Identify which cell holds the provided text, then report its [X, Y] central coordinate. 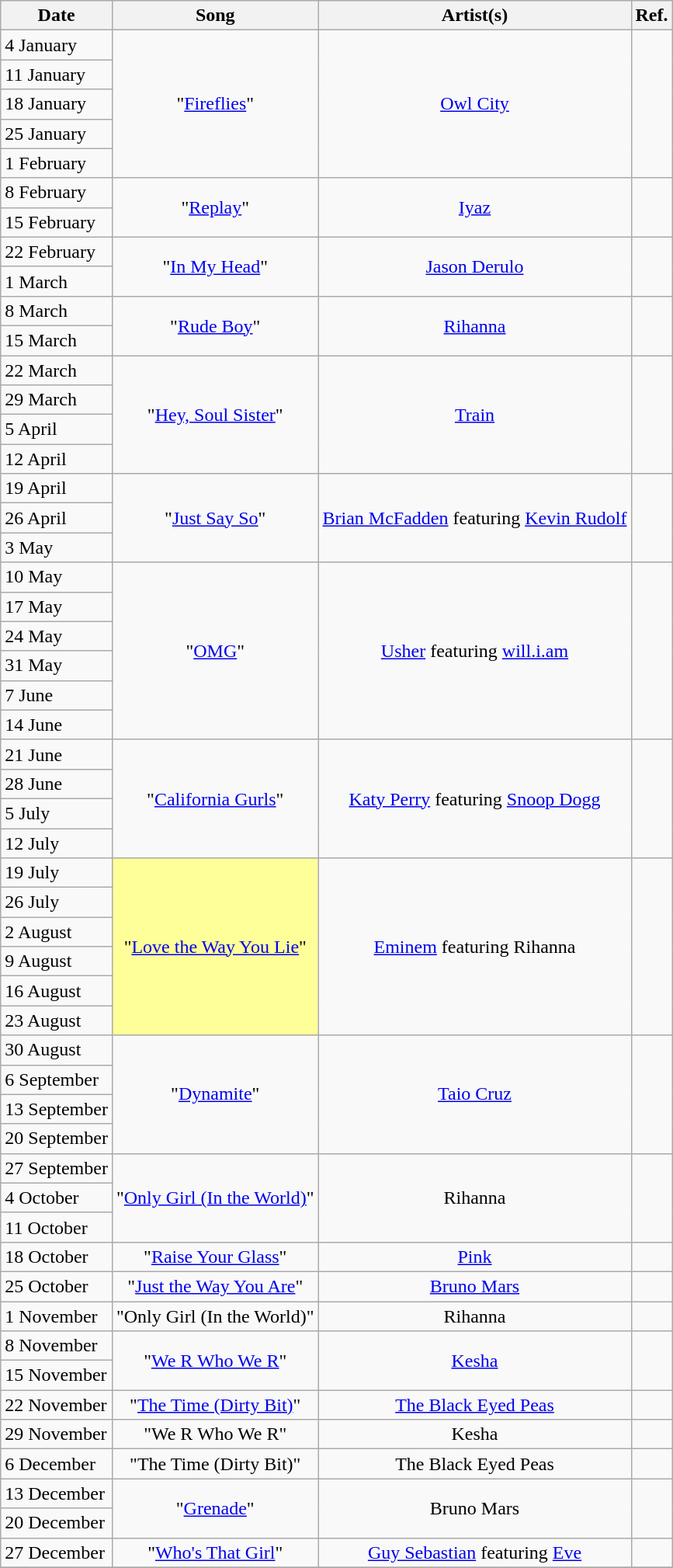
"OMG" [215, 651]
4 January [57, 45]
"Grenade" [215, 1508]
11 October [57, 1227]
20 December [57, 1523]
5 July [57, 813]
Eminem featuring Rihanna [475, 947]
18 January [57, 104]
"Replay" [215, 207]
6 September [57, 1080]
"Rude Boy" [215, 325]
15 March [57, 340]
1 March [57, 281]
30 August [57, 1050]
"Fireflies" [215, 104]
10 May [57, 577]
23 August [57, 1020]
22 November [57, 1405]
Katy Perry featuring Snoop Dogg [475, 798]
"Dynamite" [215, 1094]
6 December [57, 1464]
15 November [57, 1375]
4 October [57, 1198]
19 July [57, 873]
Date [57, 16]
16 August [57, 991]
13 September [57, 1109]
15 February [57, 222]
17 May [57, 607]
29 November [57, 1434]
13 December [57, 1493]
Guy Sebastian featuring Eve [475, 1552]
"In My Head" [215, 266]
1 November [57, 1316]
7 June [57, 695]
"Love the Way You Lie" [215, 947]
21 June [57, 754]
"Just Say So" [215, 518]
26 April [57, 518]
12 July [57, 843]
Artist(s) [475, 16]
"Who's That Girl" [215, 1552]
"California Gurls" [215, 798]
8 November [57, 1346]
18 October [57, 1257]
2 August [57, 932]
"Raise Your Glass" [215, 1257]
Taio Cruz [475, 1094]
25 January [57, 134]
Pink [475, 1257]
9 August [57, 961]
3 May [57, 548]
25 October [57, 1286]
Song [215, 16]
Owl City [475, 104]
"Just the Way You Are" [215, 1286]
27 December [57, 1552]
8 February [57, 193]
Train [475, 415]
Usher featuring will.i.am [475, 651]
Iyaz [475, 207]
19 April [57, 488]
12 April [57, 459]
"Hey, Soul Sister" [215, 415]
20 September [57, 1139]
14 June [57, 725]
1 February [57, 163]
22 February [57, 252]
22 March [57, 370]
28 June [57, 784]
Jason Derulo [475, 266]
26 July [57, 902]
24 May [57, 636]
31 May [57, 666]
11 January [57, 75]
Brian McFadden featuring Kevin Rudolf [475, 518]
Ref. [652, 16]
5 April [57, 429]
29 March [57, 400]
27 September [57, 1168]
8 March [57, 311]
